Identify which cell holds the provided text, then report its (x, y) central coordinate. 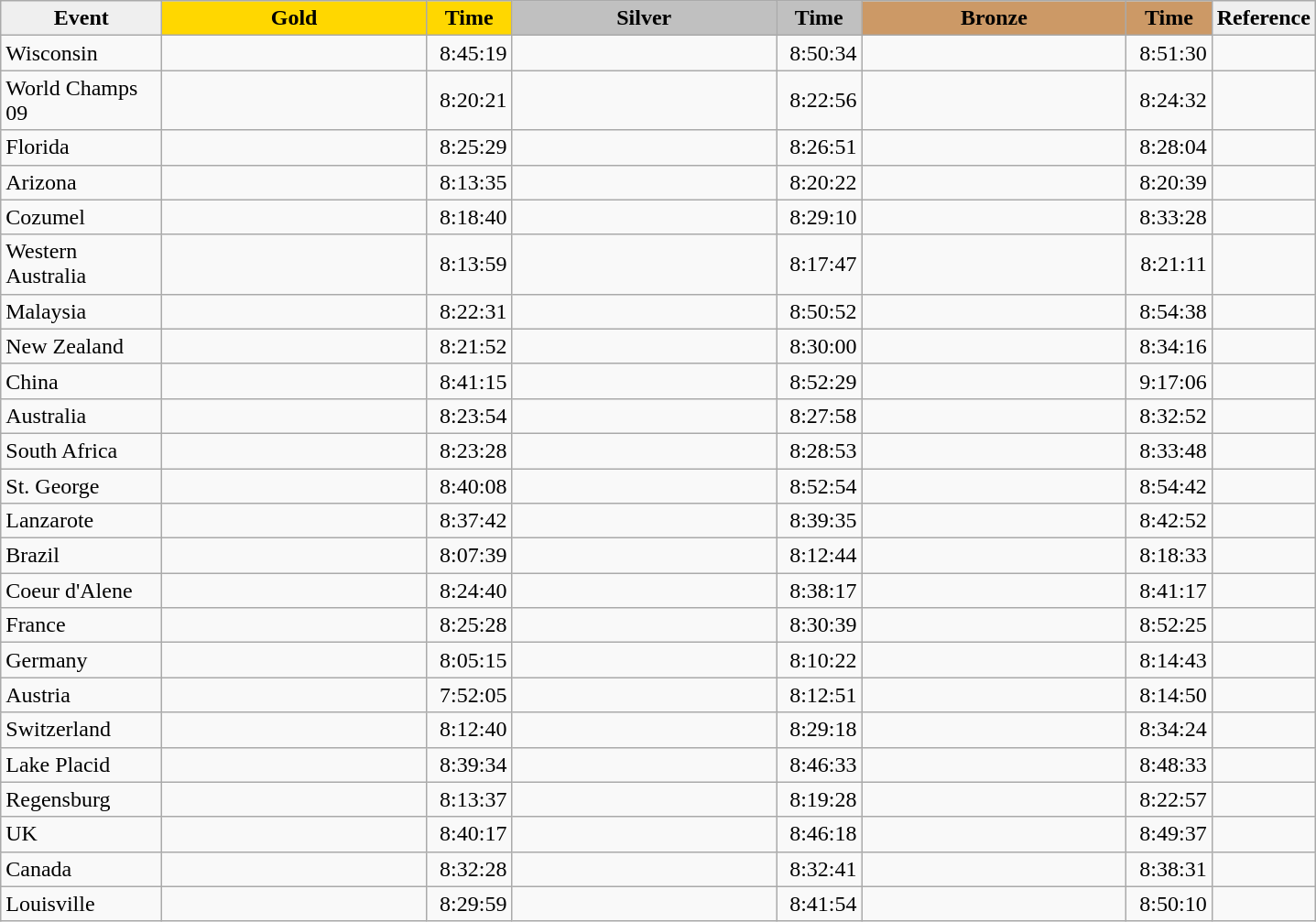
8:41:54 (820, 904)
8:34:16 (1169, 346)
8:23:54 (469, 416)
Arizona (82, 182)
8:24:32 (1169, 101)
8:40:17 (469, 834)
8:12:40 (469, 730)
8:32:41 (820, 869)
8:45:19 (469, 53)
8:29:18 (820, 730)
8:52:54 (820, 486)
Australia (82, 416)
8:52:25 (1169, 625)
St. George (82, 486)
8:26:51 (820, 147)
World Champs 09 (82, 101)
8:46:33 (820, 765)
8:29:59 (469, 904)
8:50:34 (820, 53)
8:21:52 (469, 346)
8:54:42 (1169, 486)
8:07:39 (469, 556)
8:20:39 (1169, 182)
8:18:33 (1169, 556)
8:12:51 (820, 695)
8:14:50 (1169, 695)
8:24:40 (469, 591)
8:21:11 (1169, 264)
Malaysia (82, 311)
UK (82, 834)
Bronze (995, 18)
8:25:28 (469, 625)
8:13:37 (469, 799)
8:30:39 (820, 625)
South Africa (82, 450)
8:19:28 (820, 799)
8:38:31 (1169, 869)
8:27:58 (820, 416)
8:34:24 (1169, 730)
8:49:37 (1169, 834)
9:17:06 (1169, 381)
8:20:22 (820, 182)
8:18:40 (469, 217)
8:12:44 (820, 556)
Florida (82, 147)
Lanzarote (82, 521)
8:51:30 (1169, 53)
8:22:56 (820, 101)
8:39:35 (820, 521)
8:33:48 (1169, 450)
8:13:35 (469, 182)
8:32:28 (469, 869)
8:54:38 (1169, 311)
Regensburg (82, 799)
8:50:10 (1169, 904)
Switzerland (82, 730)
8:10:22 (820, 660)
8:22:57 (1169, 799)
Western Australia (82, 264)
New Zealand (82, 346)
8:25:29 (469, 147)
Coeur d'Alene (82, 591)
China (82, 381)
8:40:08 (469, 486)
8:17:47 (820, 264)
8:50:52 (820, 311)
Wisconsin (82, 53)
Reference (1264, 18)
8:52:29 (820, 381)
8:48:33 (1169, 765)
8:46:18 (820, 834)
8:42:52 (1169, 521)
8:20:21 (469, 101)
7:52:05 (469, 695)
8:41:15 (469, 381)
8:13:59 (469, 264)
8:14:43 (1169, 660)
France (82, 625)
8:23:28 (469, 450)
8:38:17 (820, 591)
Austria (82, 695)
8:05:15 (469, 660)
8:33:28 (1169, 217)
8:37:42 (469, 521)
8:39:34 (469, 765)
8:32:52 (1169, 416)
Cozumel (82, 217)
8:29:10 (820, 217)
8:28:04 (1169, 147)
Gold (295, 18)
8:22:31 (469, 311)
Silver (645, 18)
Germany (82, 660)
Brazil (82, 556)
8:41:17 (1169, 591)
8:28:53 (820, 450)
Louisville (82, 904)
8:30:00 (820, 346)
Canada (82, 869)
Lake Placid (82, 765)
Event (82, 18)
